Scan for the cell matching the given text and deliver its (x, y) coordinate at center. 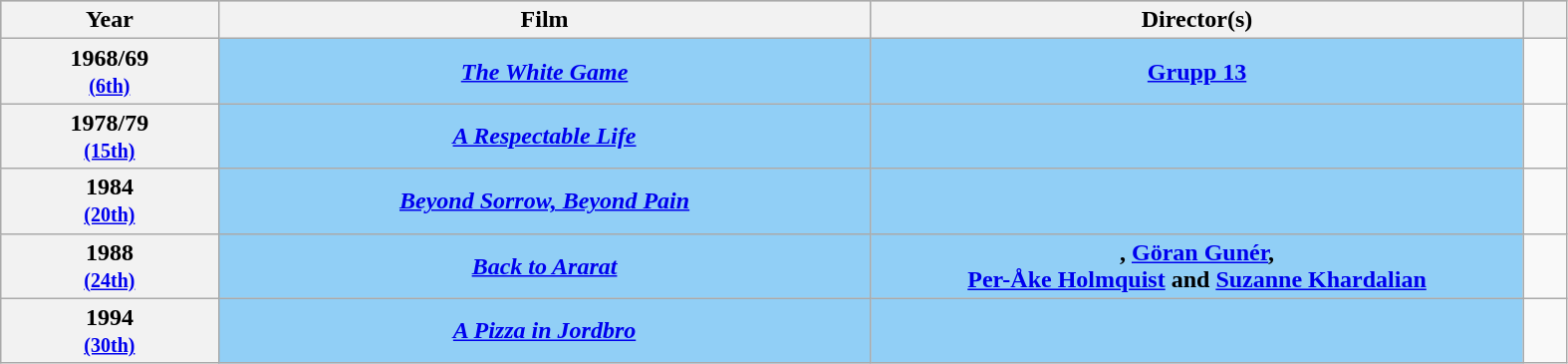
Grupp 13 (1197, 72)
1978/79(15th) (110, 136)
Director(s) (1197, 20)
Film (544, 20)
A Respectable Life (544, 136)
1984(20th) (110, 201)
1994(30th) (110, 331)
, Göran Gunér,Per-Åke Holmquist and Suzanne Khardalian (1197, 265)
1968/69(6th) (110, 72)
Back to Ararat (544, 265)
Year (110, 20)
The White Game (544, 72)
Beyond Sorrow, Beyond Pain (544, 201)
A Pizza in Jordbro (544, 331)
1988(24th) (110, 265)
